Capture the cell that displays the provided text and extract its [X, Y] central coordinate. 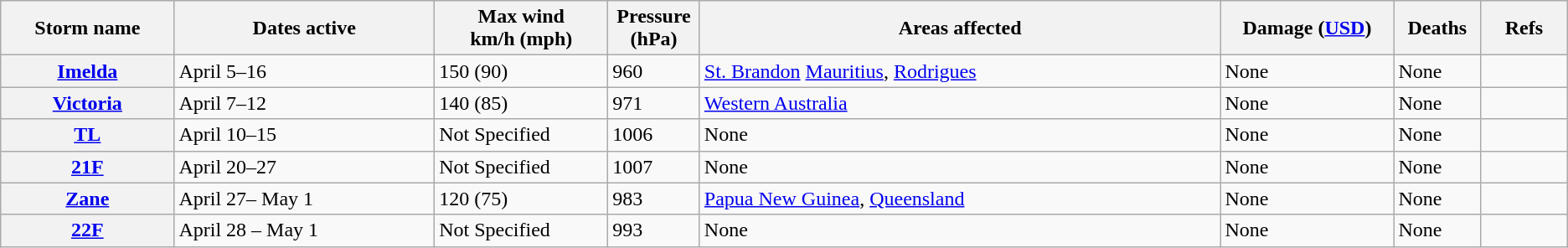
April 27– May 1 [305, 199]
150 (90) [521, 71]
Damage (USD) [1307, 28]
TL [87, 135]
140 (85) [521, 103]
Areas affected [960, 28]
983 [654, 199]
Max windkm/h (mph) [521, 28]
Victoria [87, 103]
April 20–27 [305, 167]
120 (75) [521, 199]
Refs [1524, 28]
22F [87, 230]
993 [654, 230]
21F [87, 167]
Pressure(hPa) [654, 28]
St. Brandon Mauritius, Rodrigues [960, 71]
April 28 – May 1 [305, 230]
Storm name [87, 28]
971 [654, 103]
1007 [654, 167]
Dates active [305, 28]
960 [654, 71]
1006 [654, 135]
Papua New Guinea, Queensland [960, 199]
Western Australia [960, 103]
April 5–16 [305, 71]
April 7–12 [305, 103]
April 10–15 [305, 135]
Imelda [87, 71]
Zane [87, 199]
Deaths [1437, 28]
